Pinpoint the cell where the given text exists, returning its [x, y] midpoint coordinate. 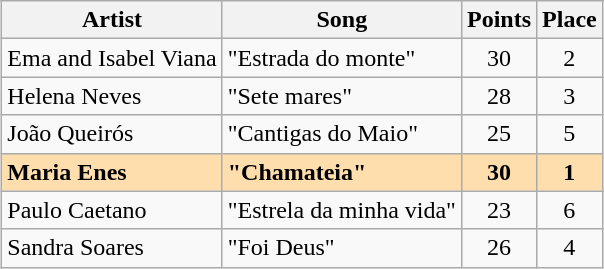
"Estrada do monte" [342, 58]
Artist [112, 20]
João Queirós [112, 134]
Paulo Caetano [112, 210]
Maria Enes [112, 172]
Points [498, 20]
3 [570, 96]
"Estrela da minha vida" [342, 210]
Sandra Soares [112, 248]
Place [570, 20]
Song [342, 20]
"Chamateia" [342, 172]
"Foi Deus" [342, 248]
25 [498, 134]
1 [570, 172]
23 [498, 210]
Helena Neves [112, 96]
5 [570, 134]
"Cantigas do Maio" [342, 134]
28 [498, 96]
"Sete mares" [342, 96]
6 [570, 210]
2 [570, 58]
4 [570, 248]
26 [498, 248]
Ema and Isabel Viana [112, 58]
